For the text-containing cell, return its midpoint in [x, y] coordinate format. 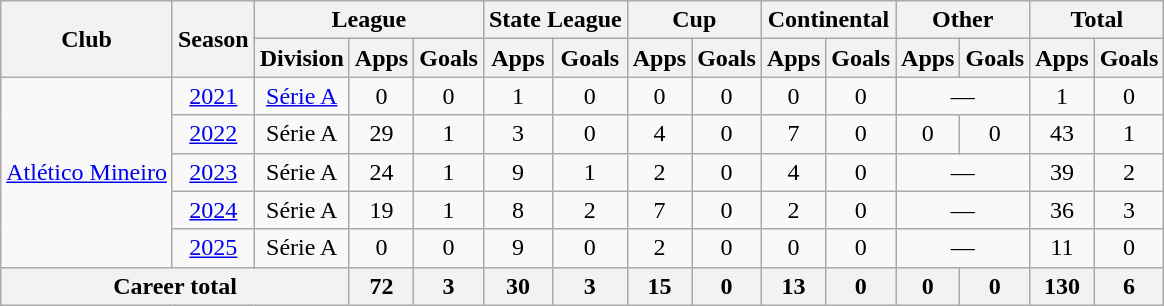
Career total [176, 286]
19 [381, 210]
Division [302, 58]
72 [381, 286]
League [368, 20]
130 [1062, 286]
43 [1062, 134]
State League [555, 20]
8 [518, 210]
Season [213, 39]
6 [1129, 286]
Cup [694, 20]
39 [1062, 172]
13 [793, 286]
2022 [213, 134]
30 [518, 286]
Continental [828, 20]
2021 [213, 96]
15 [659, 286]
29 [381, 134]
Atlético Mineiro [87, 172]
Other [963, 20]
2025 [213, 248]
11 [1062, 248]
24 [381, 172]
Club [87, 39]
2023 [213, 172]
2024 [213, 210]
Total [1097, 20]
36 [1062, 210]
